Determine the [X, Y] coordinate at the center of the cell enclosing the given text.  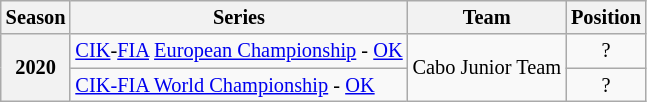
Series [238, 17]
Team [488, 17]
2020 [36, 68]
CIK-FIA World Championship - OK [238, 85]
Season [36, 17]
Position [606, 17]
CIK-FIA European Championship - OK [238, 51]
Cabo Junior Team [488, 68]
